Detect which cell encompasses the target text, then output its (X, Y) center coordinate. 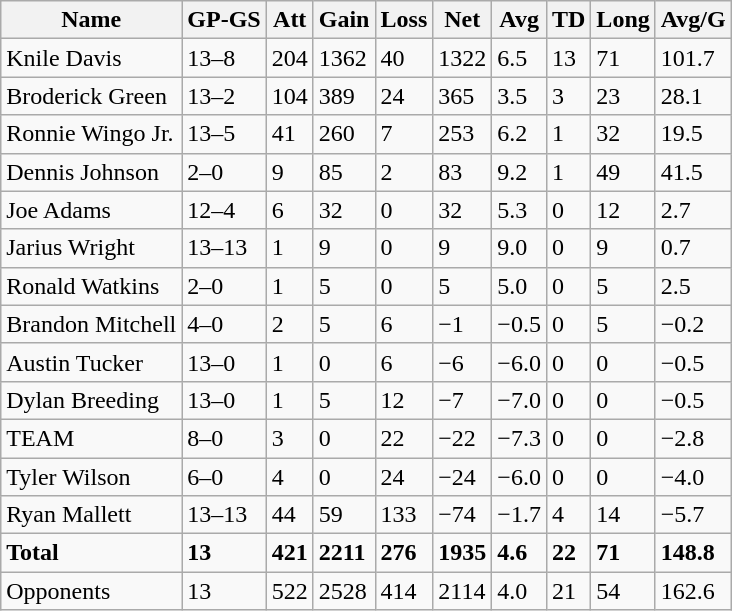
−2.8 (693, 438)
13–2 (224, 96)
9.2 (520, 172)
1322 (462, 58)
5.0 (520, 286)
Att (290, 20)
6.5 (520, 58)
2.5 (693, 286)
−5.7 (693, 515)
14 (623, 515)
260 (344, 134)
Dennis Johnson (92, 172)
Avg/G (693, 20)
204 (290, 58)
23 (623, 96)
−22 (462, 438)
28.1 (693, 96)
40 (404, 58)
13–5 (224, 134)
Austin Tucker (92, 362)
Knile Davis (92, 58)
Broderick Green (92, 96)
Long (623, 20)
133 (404, 515)
83 (462, 172)
3.5 (520, 96)
6.2 (520, 134)
Total (92, 553)
TEAM (92, 438)
104 (290, 96)
Ronnie Wingo Jr. (92, 134)
41 (290, 134)
−74 (462, 515)
−7.0 (520, 400)
44 (290, 515)
1362 (344, 58)
Joe Adams (92, 210)
41.5 (693, 172)
Ronald Watkins (92, 286)
Loss (404, 20)
148.8 (693, 553)
Opponents (92, 591)
2528 (344, 591)
Jarius Wright (92, 248)
9.0 (520, 248)
389 (344, 96)
54 (623, 591)
Dylan Breeding (92, 400)
−1.7 (520, 515)
2114 (462, 591)
−7 (462, 400)
GP-GS (224, 20)
Avg (520, 20)
421 (290, 553)
−24 (462, 477)
8–0 (224, 438)
6–0 (224, 477)
365 (462, 96)
Tyler Wilson (92, 477)
19.5 (693, 134)
12–4 (224, 210)
253 (462, 134)
59 (344, 515)
−6 (462, 362)
0.7 (693, 248)
TD (568, 20)
4.0 (520, 591)
Brandon Mitchell (92, 324)
Gain (344, 20)
−7.3 (520, 438)
Ryan Mallett (92, 515)
1935 (462, 553)
85 (344, 172)
Name (92, 20)
522 (290, 591)
49 (623, 172)
−0.2 (693, 324)
5.3 (520, 210)
101.7 (693, 58)
276 (404, 553)
21 (568, 591)
162.6 (693, 591)
13–8 (224, 58)
414 (404, 591)
4.6 (520, 553)
7 (404, 134)
2.7 (693, 210)
−4.0 (693, 477)
−1 (462, 324)
Net (462, 20)
4–0 (224, 324)
2211 (344, 553)
